Determine the (X, Y) coordinate at the center of the cell enclosing the given text.  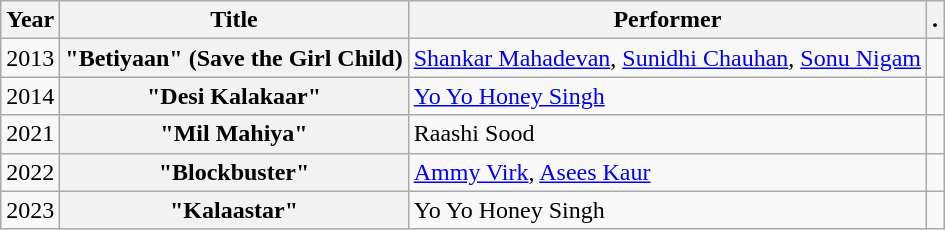
"Desi Kalakaar" (234, 96)
Shankar Mahadevan, Sunidhi Chauhan, Sonu Nigam (667, 58)
2013 (30, 58)
"Mil Mahiya" (234, 134)
2014 (30, 96)
"Blockbuster" (234, 172)
Performer (667, 20)
2021 (30, 134)
"Betiyaan" (Save the Girl Child) (234, 58)
Ammy Virk, Asees Kaur (667, 172)
Title (234, 20)
2023 (30, 210)
2022 (30, 172)
Year (30, 20)
"Kalaastar" (234, 210)
Raashi Sood (667, 134)
. (936, 20)
